Search for the cell housing the specified text and yield its [x, y] center coordinate. 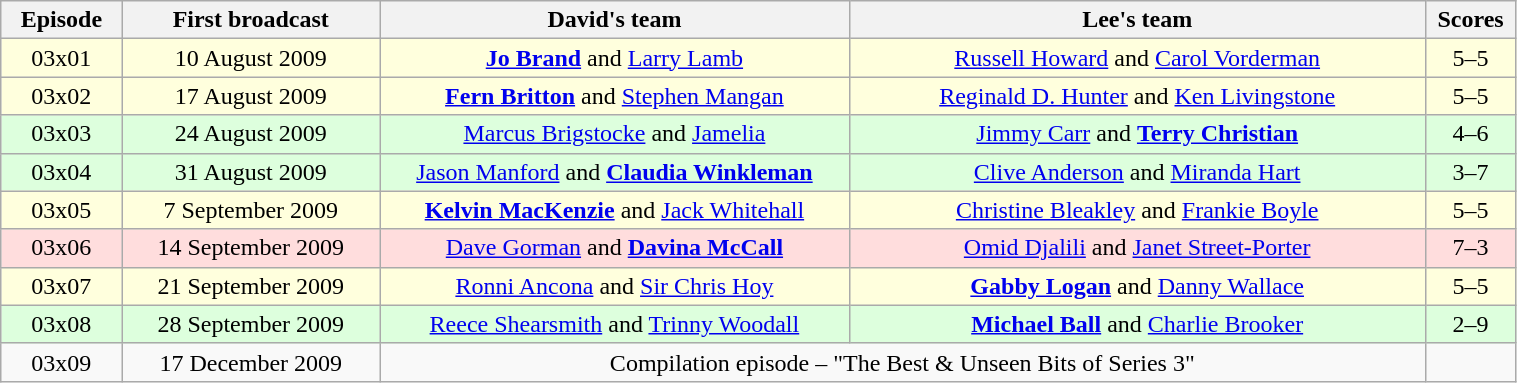
03x08 [62, 324]
Christine Bleakley and Frankie Boyle [1137, 210]
03x03 [62, 134]
03x05 [62, 210]
03x06 [62, 248]
Lee's team [1137, 20]
Marcus Brigstocke and Jamelia [615, 134]
17 December 2009 [251, 362]
Scores [1470, 20]
Dave Gorman and Davina McCall [615, 248]
Gabby Logan and Danny Wallace [1137, 286]
Jimmy Carr and Terry Christian [1137, 134]
Omid Djalili and Janet Street-Porter [1137, 248]
4–6 [1470, 134]
7 September 2009 [251, 210]
21 September 2009 [251, 286]
First broadcast [251, 20]
Jason Manford and Claudia Winkleman [615, 172]
17 August 2009 [251, 96]
Reece Shearsmith and Trinny Woodall [615, 324]
Jo Brand and Larry Lamb [615, 58]
3–7 [1470, 172]
David's team [615, 20]
Russell Howard and Carol Vorderman [1137, 58]
7–3 [1470, 248]
31 August 2009 [251, 172]
14 September 2009 [251, 248]
Michael Ball and Charlie Brooker [1137, 324]
03x02 [62, 96]
Ronni Ancona and Sir Chris Hoy [615, 286]
24 August 2009 [251, 134]
03x07 [62, 286]
28 September 2009 [251, 324]
10 August 2009 [251, 58]
2–9 [1470, 324]
Compilation episode – "The Best & Unseen Bits of Series 3" [903, 362]
03x01 [62, 58]
03x04 [62, 172]
03x09 [62, 362]
Reginald D. Hunter and Ken Livingstone [1137, 96]
Kelvin MacKenzie and Jack Whitehall [615, 210]
Fern Britton and Stephen Mangan [615, 96]
Clive Anderson and Miranda Hart [1137, 172]
Episode [62, 20]
